Detect which cell encompasses the target text, then output its [x, y] center coordinate. 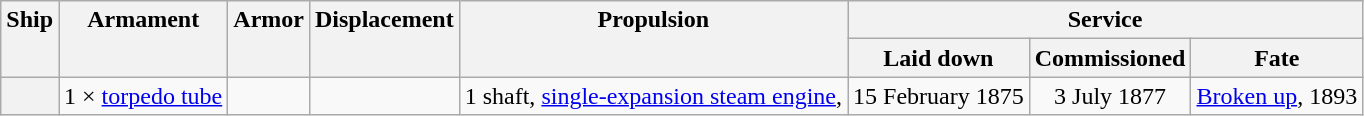
Laid down [939, 58]
Ship [30, 39]
Armament [144, 39]
1 shaft, single-expansion steam engine, [653, 96]
Displacement [384, 39]
3 July 1877 [1110, 96]
Propulsion [653, 39]
15 February 1875 [939, 96]
Broken up, 1893 [1277, 96]
Armor [269, 39]
Service [1106, 20]
Fate [1277, 58]
1 × torpedo tube [144, 96]
Commissioned [1110, 58]
